Locate the cell with the specified text and output its [X, Y] center coordinate. 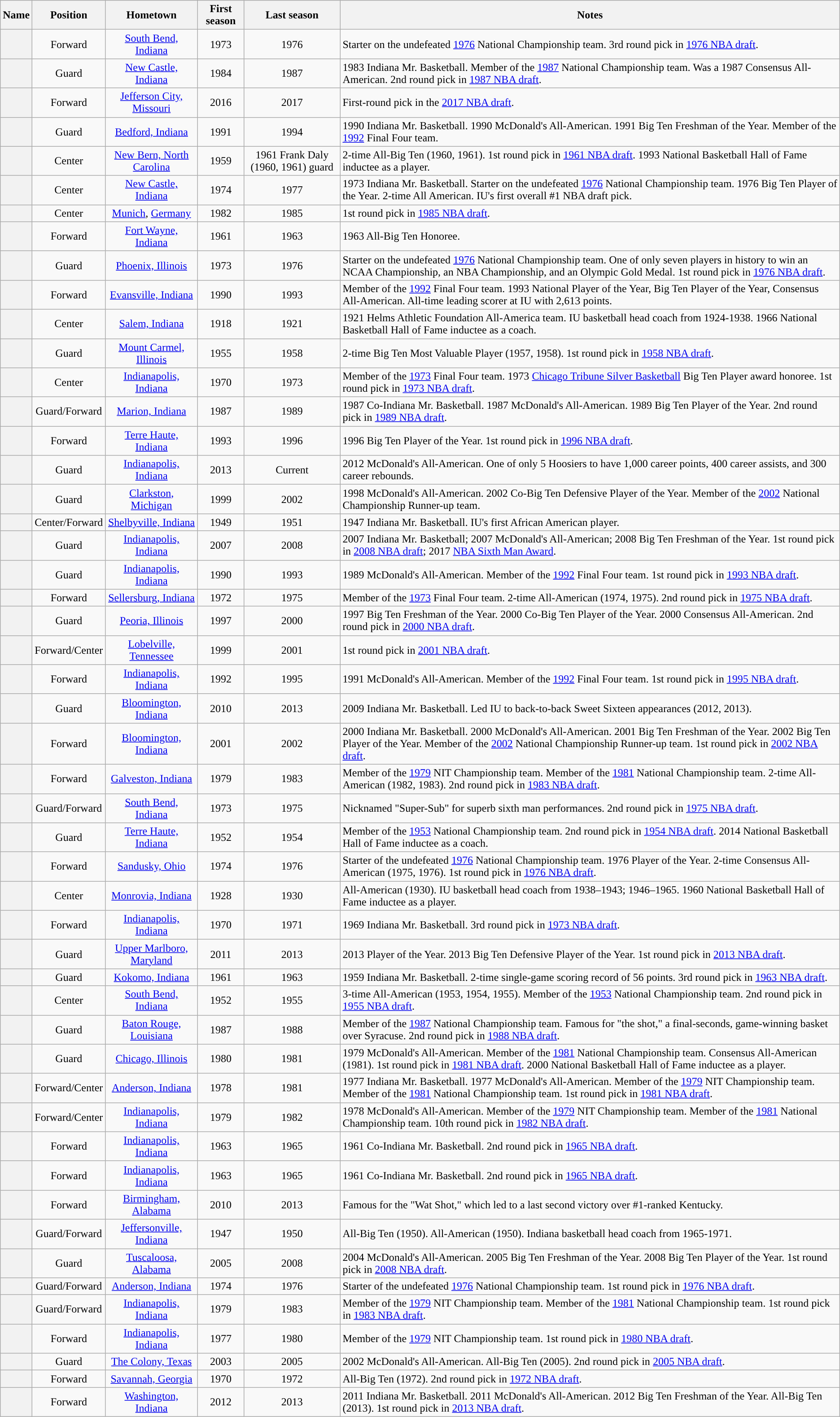
Chicago, Illinois [152, 1059]
1997 Big Ten Freshman of the Year. 2000 Co-Big Ten Player of the Year. 2000 Consensus All-American. 2nd round pick in 2000 NBA draft. [590, 621]
2011 Indiana Mr. Basketball. 2011 McDonald's All-American. 2012 Big Ten Freshman of the Year. All-Big Ten (2013). 1st round pick in 2013 NBA draft. [590, 1402]
1987 Co-Indiana Mr. Basketball. 1987 McDonald's All-American. 1989 Big Ten Player of the Year. 2nd round pick in 1989 NBA draft. [590, 412]
Sandusky, Ohio [152, 867]
2009 Indiana Mr. Basketball. Led IU to back-to-back Sweet Sixteen appearances (2012, 2013). [590, 708]
Nicknamed "Super-Sub" for superb sixth man performances. 2nd round pick in 1975 NBA draft. [590, 808]
Salem, Indiana [152, 324]
1947 Indiana Mr. Basketball. IU's first African American player. [590, 522]
1992 [221, 679]
Upper Marlboro, Maryland [152, 954]
1921 [292, 324]
All-American (1930). IU basketball head coach from 1938–1943; 1946–1965. 1960 National Basketball Hall of Fame inductee as a player. [590, 896]
The Colony, Texas [152, 1362]
1963 All-Big Ten Honoree. [590, 236]
Sellersburg, Indiana [152, 598]
1930 [292, 896]
Washington, Indiana [152, 1402]
2016 [221, 102]
2013 Player of the Year. 2013 Big Ten Defensive Player of the Year. 1st round pick in 2013 NBA draft. [590, 954]
Munich, Germany [152, 213]
Tuscaloosa, Alabama [152, 1263]
1959 Indiana Mr. Basketball. 2-time single-game scoring record of 56 points. 3rd round pick in 1963 NBA draft. [590, 977]
1989 [292, 412]
1995 [292, 679]
Current [292, 470]
Kokomo, Indiana [152, 977]
1996 [292, 441]
Jeffersonville, Indiana [152, 1234]
Member of the 1979 NIT Championship team. Member of the 1981 National Championship team. 1st round pick in 1983 NBA draft. [590, 1309]
Position [69, 15]
Member of the 1979 NIT Championship team. 1st round pick in 1980 NBA draft. [590, 1339]
First-round pick in the 2017 NBA draft. [590, 102]
Name [16, 15]
Famous for the "Wat Shot," which led to a last second victory over #1-ranked Kentucky. [590, 1204]
Mount Carmel, Illinois [152, 353]
Fort Wayne, Indiana [152, 236]
1991 McDonald's All-American. Member of the 1992 Final Four team. 1st round pick in 1995 NBA draft. [590, 679]
1991 [221, 132]
New Bern, North Carolina [152, 161]
1998 McDonald's All-American. 2002 Co-Big Ten Defensive Player of the Year. Member of the 2002 National Championship Runner-up team. [590, 499]
Clarkston, Michigan [152, 499]
Monrovia, Indiana [152, 896]
1st round pick in 1985 NBA draft. [590, 213]
Evansville, Indiana [152, 294]
Bedford, Indiana [152, 132]
Phoenix, Illinois [152, 266]
Member of the 1953 National Championship team. 2nd round pick in 1954 NBA draft. 2014 National Basketball Hall of Fame inductee as a coach. [590, 837]
1st round pick in 2001 NBA draft. [590, 650]
2004 McDonald's All-American. 2005 Big Ten Freshman of the Year. 2008 Big Ten Player of the Year. 1st round pick in 2008 NBA draft. [590, 1263]
2-time Big Ten Most Valuable Player (1957, 1958). 1st round pick in 1958 NBA draft. [590, 353]
Peoria, Illinois [152, 621]
1996 Big Ten Player of the Year. 1st round pick in 1996 NBA draft. [590, 441]
Starter on the undefeated 1976 National Championship team. 3rd round pick in 1976 NBA draft. [590, 44]
2003 [221, 1362]
1969 Indiana Mr. Basketball. 3rd round pick in 1973 NBA draft. [590, 925]
1959 [221, 161]
1971 [292, 925]
Notes [590, 15]
Center/Forward [69, 522]
Hometown [152, 15]
Shelbyville, Indiana [152, 522]
2002 McDonald's All-American. All-Big Ten (2005). 2nd round pick in 2005 NBA draft. [590, 1362]
2007 [221, 546]
Savannah, Georgia [152, 1379]
2012 McDonald's All-American. One of only 5 Hoosiers to have 1,000 career points, 400 career assists, and 300 career rebounds. [590, 470]
Birmingham, Alabama [152, 1204]
1984 [221, 74]
2017 [292, 102]
Lobelville, Tennessee [152, 650]
Jefferson City, Missouri [152, 102]
First season [221, 15]
1949 [221, 522]
1978 [221, 1088]
1921 Helms Athletic Foundation All-America team. IU basketball head coach from 1924-1938. 1966 National Basketball Hall of Fame inductee as a coach. [590, 324]
2-time All-Big Ten (1960, 1961). 1st round pick in 1961 NBA draft. 1993 National Basketball Hall of Fame inductee as a player. [590, 161]
Marion, Indiana [152, 412]
1918 [221, 324]
Last season [292, 15]
1947 [221, 1234]
1951 [292, 522]
1958 [292, 353]
3-time All-American (1953, 1954, 1955). Member of the 1953 National Championship team. 2nd round pick in 1955 NBA draft. [590, 1001]
2000 [292, 621]
Galveston, Indiana [152, 779]
Baton Rouge, Louisiana [152, 1029]
1928 [221, 896]
Member of the 1973 Final Four team. 1973 Chicago Tribune Silver Basketball Big Ten Player award honoree. 1st round pick in 1973 NBA draft. [590, 382]
Member of the 1973 Final Four team. 2-time All-American (1974, 1975). 2nd round pick in 1975 NBA draft. [590, 598]
1954 [292, 837]
1983 Indiana Mr. Basketball. Member of the 1987 National Championship team. Was a 1987 Consensus All-American. 2nd round pick in 1987 NBA draft. [590, 74]
2012 [221, 1402]
2011 [221, 954]
All-Big Ten (1950). All-American (1950). Indiana basketball head coach from 1965-1971. [590, 1234]
Starter of the undefeated 1976 National Championship team. 1st round pick in 1976 NBA draft. [590, 1286]
1985 [292, 213]
1990 Indiana Mr. Basketball. 1990 McDonald's All-American. 1991 Big Ten Freshman of the Year. Member of the 1992 Final Four team. [590, 132]
1994 [292, 132]
All-Big Ten (1972). 2nd round pick in 1972 NBA draft. [590, 1379]
1961 Frank Daly (1960, 1961) guard [292, 161]
1989 McDonald's All-American. Member of the 1992 Final Four team. 1st round pick in 1993 NBA draft. [590, 574]
1950 [292, 1234]
1988 [292, 1029]
1997 [221, 621]
